Locate the cell with the specified text and output its (x, y) center coordinate. 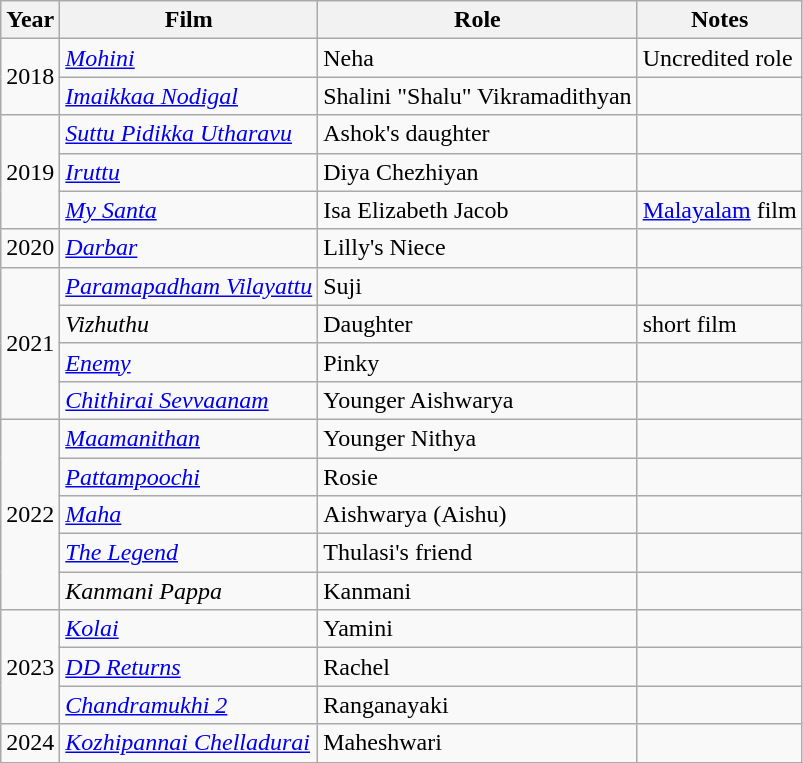
Younger Aishwarya (478, 400)
Iruttu (189, 172)
Mohini (189, 58)
Malayalam film (720, 210)
2018 (30, 77)
2020 (30, 248)
Kanmani (478, 591)
Rachel (478, 667)
Diya Chezhiyan (478, 172)
2024 (30, 743)
Maheshwari (478, 743)
Shalini "Shalu" Vikramadithyan (478, 96)
Uncredited role (720, 58)
Daughter (478, 324)
Yamini (478, 629)
Maha (189, 515)
DD Returns (189, 667)
The Legend (189, 553)
Kozhipannai Chelladurai (189, 743)
Pattampoochi (189, 477)
Maamanithan (189, 438)
Darbar (189, 248)
My Santa (189, 210)
Neha (478, 58)
Thulasi's friend (478, 553)
Notes (720, 20)
Ashok's daughter (478, 134)
Chithirai Sevvaanam (189, 400)
short film (720, 324)
Vizhuthu (189, 324)
Chandramukhi 2 (189, 705)
2023 (30, 667)
Aishwarya (Aishu) (478, 515)
2021 (30, 343)
Rosie (478, 477)
Kanmani Pappa (189, 591)
Ranganayaki (478, 705)
Film (189, 20)
Imaikkaa Nodigal (189, 96)
Pinky (478, 362)
Paramapadham Vilayattu (189, 286)
Year (30, 20)
Isa Elizabeth Jacob (478, 210)
Enemy (189, 362)
2019 (30, 172)
Lilly's Niece (478, 248)
Role (478, 20)
Suji (478, 286)
Younger Nithya (478, 438)
Kolai (189, 629)
2022 (30, 514)
Suttu Pidikka Utharavu (189, 134)
